Capture the cell that displays the provided text and extract its (X, Y) central coordinate. 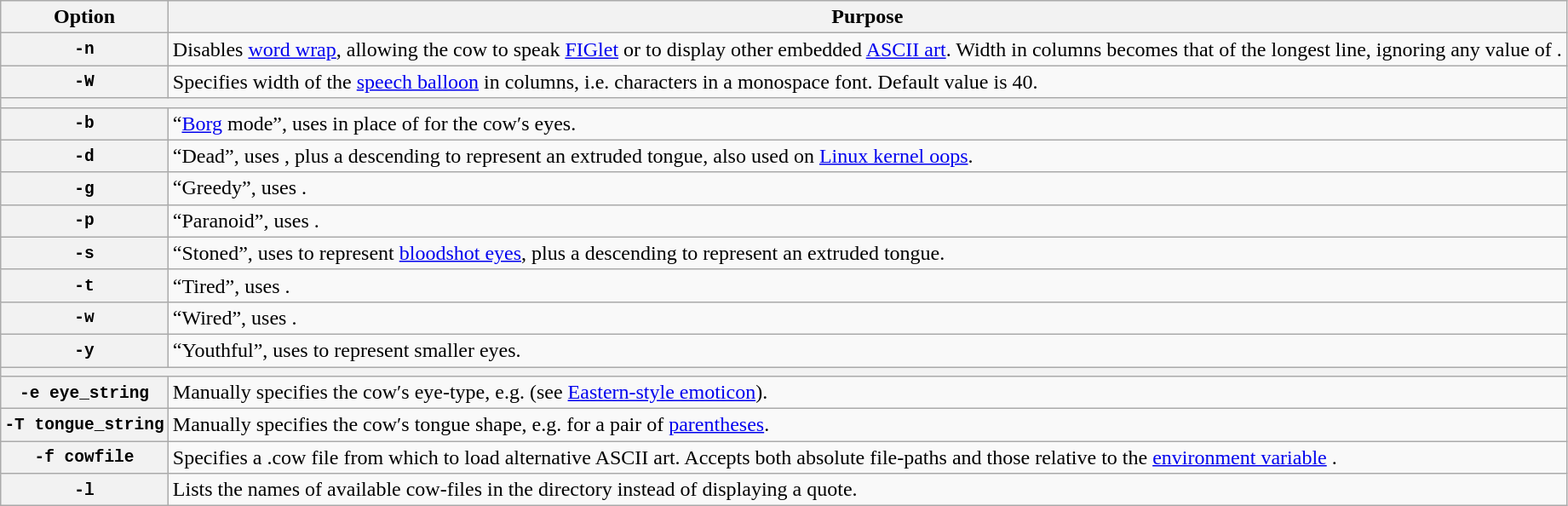
Specifies width of the speech balloon in columns, i.e. characters in a monospace font. Default value is 40. (867, 82)
-g (85, 188)
-l (85, 490)
Specifies a .cow file from which to load alternative ASCII art. Accepts both absolute file-paths and those relative to the environment variable . (867, 457)
“Borg mode”, uses in place of for the cow′s eyes. (867, 124)
-n (85, 49)
-t (85, 285)
Manually specifies the cow′s tongue shape, e.g. for a pair of parentheses. (867, 425)
-p (85, 221)
-y (85, 350)
-s (85, 253)
“Dead”, uses , plus a descending to represent an extruded tongue, also used on Linux kernel oops. (867, 156)
-d (85, 156)
Option (85, 17)
“Stoned”, uses to represent bloodshot eyes, plus a descending to represent an extruded tongue. (867, 253)
-T tongue_string (85, 425)
“Greedy”, uses . (867, 188)
Purpose (867, 17)
-W (85, 82)
“Wired”, uses . (867, 318)
-w (85, 318)
-b (85, 124)
-e eye_string (85, 393)
“Paranoid”, uses . (867, 221)
-f cowfile (85, 457)
“Tired”, uses . (867, 285)
Lists the names of available cow-files in the directory instead of displaying a quote. (867, 490)
Manually specifies the cow′s eye-type, e.g. (see Eastern-style emoticon). (867, 393)
“Youthful”, uses to represent smaller eyes. (867, 350)
